Pinpoint the cell where the given text exists, returning its [x, y] midpoint coordinate. 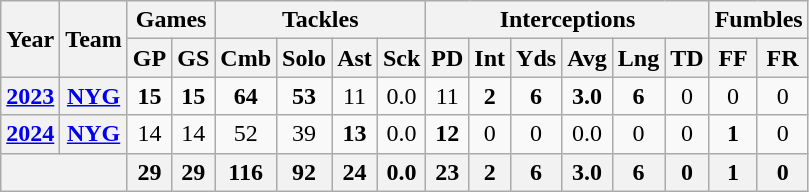
2023 [30, 96]
2024 [30, 134]
39 [304, 134]
24 [355, 172]
FR [782, 58]
Tackles [320, 20]
52 [246, 134]
12 [448, 134]
Fumbles [758, 20]
Yds [536, 58]
Year [30, 39]
64 [246, 96]
Int [490, 58]
13 [355, 134]
Team [94, 39]
116 [246, 172]
53 [304, 96]
Solo [304, 58]
GP [149, 58]
Games [170, 20]
Cmb [246, 58]
92 [304, 172]
TD [687, 58]
Sck [401, 58]
23 [448, 172]
Avg [588, 58]
GS [194, 58]
Interceptions [568, 20]
PD [448, 58]
FF [733, 58]
Ast [355, 58]
Lng [638, 58]
